Search for the cell housing the specified text and yield its [x, y] center coordinate. 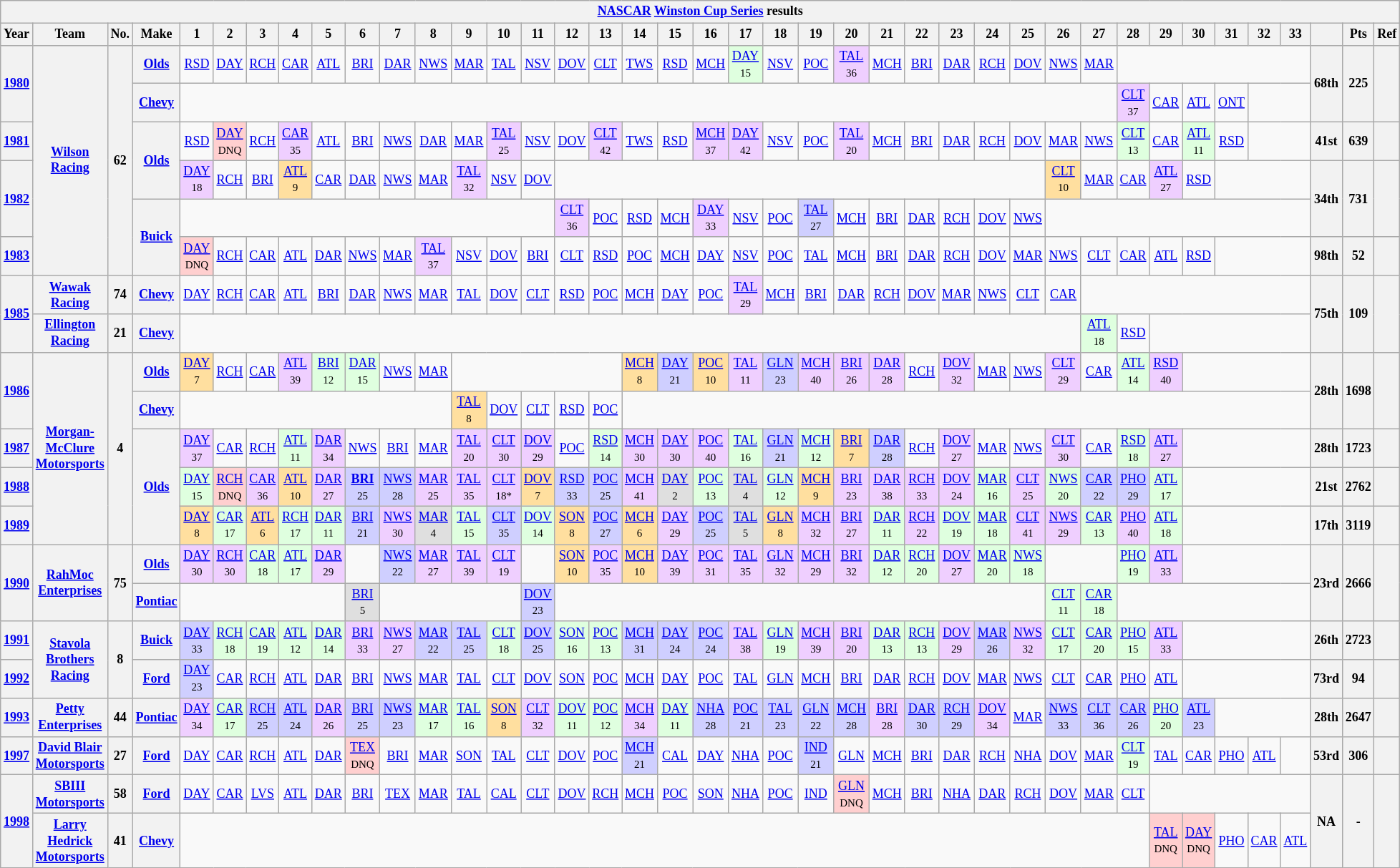
CLT11 [1064, 602]
DAY37 [197, 449]
1991 [17, 640]
1723 [1358, 449]
13 [606, 34]
CLT18 [504, 640]
ATL9 [296, 180]
DOV19 [957, 525]
DAR38 [887, 487]
DOV32 [957, 371]
CLT37 [1133, 103]
18 [780, 34]
NWS20 [1064, 487]
NWS28 [398, 487]
1985 [17, 313]
MAR25 [433, 487]
No. [120, 34]
GLN23 [780, 371]
Petty Enterprises [70, 718]
1 [197, 34]
Year [17, 34]
BRI28 [887, 718]
15 [675, 34]
NWS22 [398, 564]
LVS [263, 794]
NA [1327, 821]
SON10 [572, 564]
CLT41 [1028, 525]
CLT25 [1028, 487]
TAL5 [746, 525]
Morgan-McClure Motorsports [70, 448]
Ellington Racing [70, 333]
RCH33 [922, 487]
MCH6 [640, 525]
23rd [1327, 582]
25 [1028, 34]
PHO19 [1133, 564]
PHO29 [1133, 487]
MCH34 [640, 718]
DAY18 [197, 180]
BRI12 [328, 371]
DAR27 [328, 487]
RCH18 [230, 640]
DAR14 [328, 640]
30 [1199, 34]
GLN22 [816, 718]
1993 [17, 718]
DOV23 [538, 602]
731 [1358, 199]
3 [263, 34]
17th [1327, 525]
NWS27 [398, 640]
GLN8 [780, 525]
ATL10 [296, 487]
29 [1166, 34]
MCH9 [816, 487]
MCH32 [816, 525]
2723 [1358, 640]
DAR12 [887, 564]
TAL37 [433, 256]
52 [1358, 256]
ATL6 [263, 525]
19 [816, 34]
1992 [17, 679]
639 [1358, 141]
TEX [398, 794]
SBIII Motorsports [70, 794]
DAY21 [675, 371]
POC31 [711, 564]
2762 [1358, 487]
DAY42 [746, 141]
Make [156, 34]
DAY23 [197, 679]
MAR22 [433, 640]
RCH25 [263, 718]
75th [1327, 313]
CLT29 [1064, 371]
34th [1327, 199]
CAR26 [1133, 718]
RCH30 [230, 564]
53rd [1327, 756]
GLNDNQ [852, 794]
17 [746, 34]
CLT10 [1064, 180]
DAY24 [675, 640]
TAL39 [469, 564]
Ref [1387, 34]
21st [1327, 487]
28 [1133, 34]
- [1358, 821]
POC40 [711, 449]
DAR15 [362, 371]
DOV11 [572, 718]
CAR20 [1099, 640]
2647 [1358, 718]
TAL11 [746, 371]
MAR20 [992, 564]
DAR34 [328, 449]
NASCAR Winston Cup Series results [700, 11]
31 [1232, 34]
TAL4 [746, 487]
24 [992, 34]
TAL8 [469, 410]
Wilson Racing [70, 160]
POC35 [606, 564]
MCH28 [852, 718]
RCH20 [922, 564]
MAR26 [992, 640]
GLN21 [780, 449]
1987 [17, 449]
POC21 [746, 718]
MCH21 [640, 756]
Stavola Brothers Racing [70, 660]
7 [398, 34]
TALDNQ [1166, 841]
74 [120, 295]
RCH17 [296, 525]
98th [1327, 256]
POC27 [606, 525]
BRI21 [362, 525]
NWS23 [398, 718]
POC10 [711, 371]
CLT17 [1064, 640]
109 [1358, 313]
Wawak Racing [70, 295]
1990 [17, 582]
1698 [1358, 391]
DAY34 [197, 718]
MCH40 [816, 371]
BRI5 [362, 602]
DOV24 [957, 487]
MCH37 [711, 141]
TAL36 [852, 64]
RSD33 [572, 487]
DOV34 [992, 718]
Pts [1358, 34]
3119 [1358, 525]
TEXDNQ [362, 756]
MAR27 [433, 564]
62 [120, 160]
CLT35 [504, 525]
MCH12 [816, 449]
14 [640, 34]
TAL15 [469, 525]
ATL39 [296, 371]
PHO40 [1133, 525]
58 [120, 794]
BRI32 [852, 564]
PHO20 [1166, 718]
41st [1327, 141]
DAR13 [887, 640]
DOV25 [538, 640]
BRI20 [852, 640]
1983 [17, 256]
2 [230, 34]
68th [1327, 83]
SON16 [572, 640]
RCH22 [922, 525]
10 [504, 34]
12 [572, 34]
MAR16 [992, 487]
Team [70, 34]
MCH29 [816, 564]
306 [1358, 756]
DAY8 [197, 525]
26th [1327, 640]
NWS32 [1028, 640]
CAR19 [263, 640]
33 [1296, 34]
RSD40 [1166, 371]
9 [469, 34]
IND21 [816, 756]
RCHDNQ [230, 487]
TAL27 [816, 218]
1989 [17, 525]
Larry Hedrick Motorsports [70, 841]
1997 [17, 756]
1982 [17, 199]
MAR4 [433, 525]
MCH8 [640, 371]
ATL12 [296, 640]
CAR22 [1099, 487]
TAL32 [469, 180]
David Blair Motorsports [70, 756]
1988 [17, 487]
BRI27 [852, 525]
BRI33 [362, 640]
DOV7 [538, 487]
TAL23 [780, 718]
RahMoc Enterprises [70, 582]
NHA28 [711, 718]
CLT32 [538, 718]
23 [957, 34]
NWS29 [1064, 525]
RCH13 [922, 640]
BRI7 [852, 449]
DAY11 [675, 718]
BRI23 [852, 487]
73rd [1327, 679]
CAR13 [1099, 525]
POC12 [606, 718]
ATL23 [1199, 718]
DAR26 [328, 718]
DAY29 [675, 525]
CLT42 [606, 141]
ATL24 [296, 718]
22 [922, 34]
ONT [1232, 103]
BRI26 [852, 371]
44 [120, 718]
ATL14 [1133, 371]
RSD18 [1133, 449]
CAR35 [296, 141]
RCH29 [957, 718]
DAR29 [328, 564]
75 [120, 582]
CLT13 [1133, 141]
RSD14 [606, 449]
MCH41 [640, 487]
GLN32 [780, 564]
26 [1064, 34]
MCH30 [640, 449]
225 [1358, 83]
DOV14 [538, 525]
DAY7 [197, 371]
IND [816, 794]
MCH39 [816, 640]
GLN19 [780, 640]
TAL29 [746, 295]
1986 [17, 391]
GLN12 [780, 487]
11 [538, 34]
DAY39 [675, 564]
1998 [17, 821]
1980 [17, 83]
TAL38 [746, 640]
94 [1358, 679]
1981 [17, 141]
MAR18 [992, 525]
32 [1264, 34]
41 [120, 841]
2666 [1358, 582]
MCH31 [640, 640]
DAY2 [675, 487]
5 [328, 34]
MCH10 [640, 564]
CAR36 [263, 487]
NWS30 [398, 525]
NWS18 [1028, 564]
16 [711, 34]
CLT18* [504, 487]
POC24 [711, 640]
PHO15 [1133, 640]
MAR17 [433, 718]
20 [852, 34]
DAR30 [922, 718]
NWS33 [1064, 718]
6 [362, 34]
